Scan for the cell matching the given text and deliver its (x, y) coordinate at center. 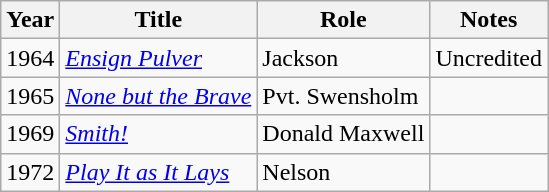
Play It as It Lays (158, 172)
1964 (30, 58)
Ensign Pulver (158, 58)
Title (158, 20)
Year (30, 20)
None but the Brave (158, 96)
1969 (30, 134)
1965 (30, 96)
Smith! (158, 134)
Role (344, 20)
Uncredited (489, 58)
1972 (30, 172)
Pvt. Swensholm (344, 96)
Nelson (344, 172)
Notes (489, 20)
Jackson (344, 58)
Donald Maxwell (344, 134)
